Provide the [X, Y] coordinate of the cell's center where the given text is located.  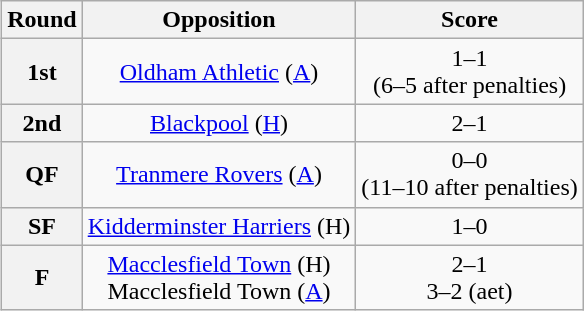
SF [42, 226]
Kidderminster Harriers (H) [219, 226]
Oldham Athletic (A) [219, 72]
2–1 [470, 123]
1st [42, 72]
Score [470, 20]
F [42, 278]
1–0 [470, 226]
Blackpool (H) [219, 123]
Opposition [219, 20]
1–1 (6–5 after penalties) [470, 72]
0–0 (11–10 after penalties) [470, 174]
2–13–2 (aet) [470, 278]
Macclesfield Town (H)Macclesfield Town (A) [219, 278]
2nd [42, 123]
Tranmere Rovers (A) [219, 174]
Round [42, 20]
QF [42, 174]
